Identify which cell holds the provided text, then report its [x, y] central coordinate. 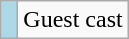
Guest cast [73, 20]
